Extract the (x, y) coordinate from the center of the cell holding the provided text.  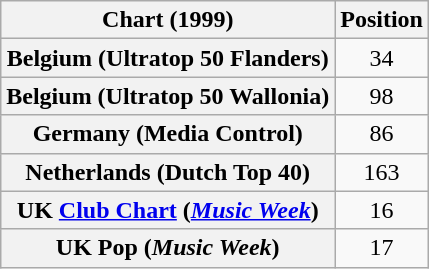
Belgium (Ultratop 50 Wallonia) (168, 96)
86 (382, 134)
Netherlands (Dutch Top 40) (168, 172)
98 (382, 96)
UK Pop (Music Week) (168, 248)
34 (382, 58)
Position (382, 20)
16 (382, 210)
UK Club Chart (Music Week) (168, 210)
Belgium (Ultratop 50 Flanders) (168, 58)
Germany (Media Control) (168, 134)
17 (382, 248)
Chart (1999) (168, 20)
163 (382, 172)
